Return the [x, y] coordinate for the center point of the cell that contains the specified text.  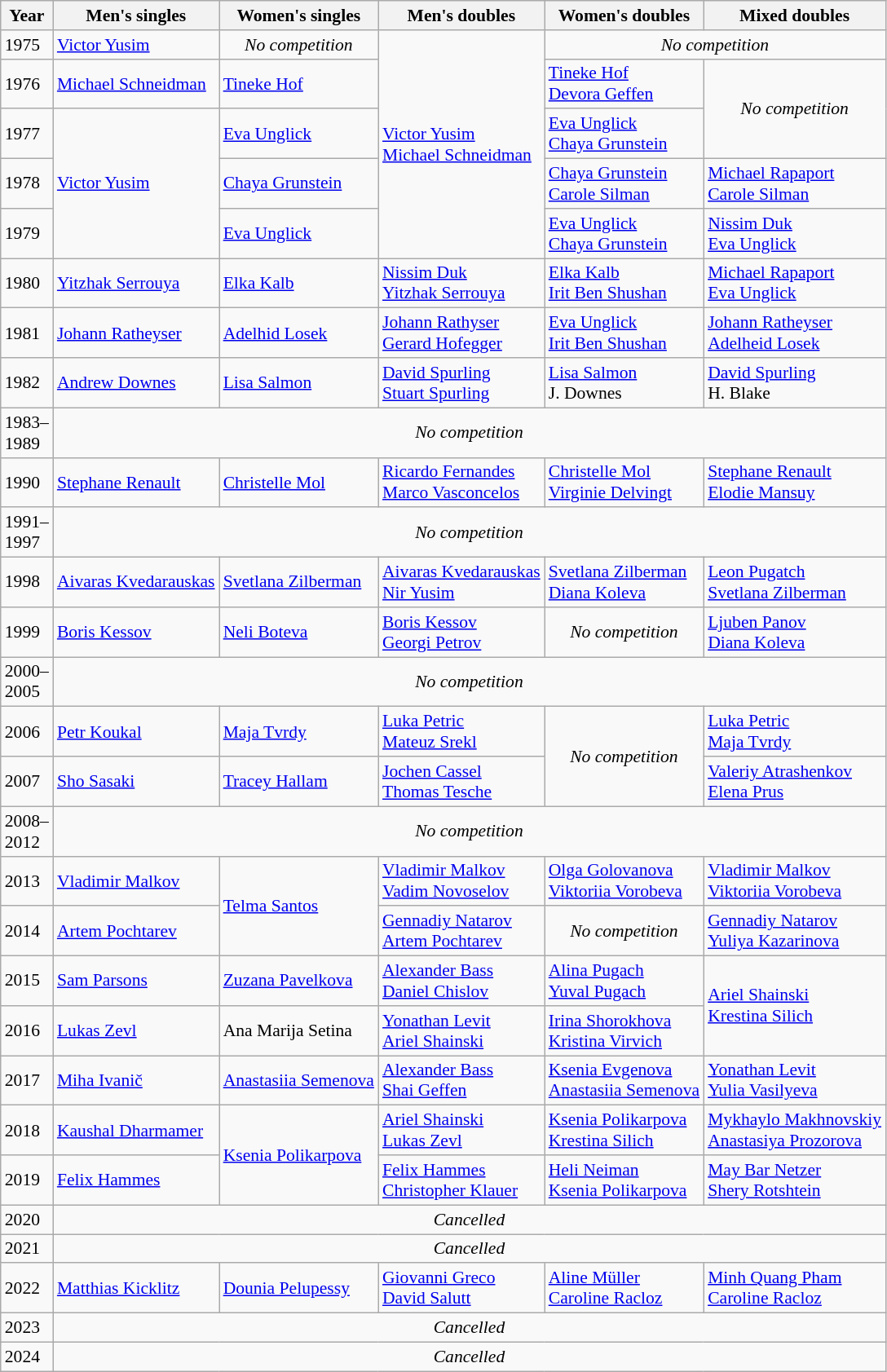
1979 [27, 233]
Zuzana Pavelkova [298, 982]
Elka Kalb Irit Ben Shushan [624, 284]
Vladimir Malkov Viktoriia Vorobeva [794, 880]
Ksenia Evgenova Anastasiia Semenova [624, 1081]
2015 [27, 982]
1976 [27, 83]
Ksenia Polikarpova [298, 1155]
Michael Rapaport Carole Silman [794, 184]
Gennadiy Natarov Yuliya Kazarinova [794, 931]
2023 [27, 1328]
Lisa Salmon J. Downes [624, 383]
Yonathan Levit Ariel Shainski [461, 1030]
Boris Kessov [136, 633]
1977 [27, 134]
2007 [27, 781]
Christelle Mol [298, 483]
David Spurling Stuart Spurling [461, 383]
Elka Kalb [298, 284]
Michael Schneidman [136, 83]
2017 [27, 1081]
Kaushal Dharmamer [136, 1130]
Johann Rathyser Gerard Hofegger [461, 333]
1982 [27, 383]
Miha Ivanič [136, 1081]
Lisa Salmon [298, 383]
Irina Shorokhova Kristina Virvich [624, 1030]
Eva Unglick Irit Ben Shushan [624, 333]
1980 [27, 284]
Victor Yusim Michael Schneidman [461, 144]
2022 [27, 1288]
Nissim Duk Yitzhak Serrouya [461, 284]
1975 [27, 45]
2024 [27, 1357]
Ljuben Panov Diana Koleva [794, 633]
Ricardo Fernandes Marco Vasconcelos [461, 483]
2021 [27, 1249]
Heli Neiman Ksenia Polikarpova [624, 1180]
Women's doubles [624, 15]
Giovanni Greco David Salutt [461, 1288]
Michael Rapaport Eva Unglick [794, 284]
Mykhaylo Makhnovskiy Anastasiya Prozorova [794, 1130]
2016 [27, 1030]
Vladimir Malkov Vadim Novoselov [461, 880]
David Spurling H. Blake [794, 383]
Petr Koukal [136, 732]
Johann Ratheyser Adelheid Losek [794, 333]
Ana Marija Setina [298, 1030]
Svetlana Zilberman [298, 582]
1998 [27, 582]
1991–1997 [27, 533]
1978 [27, 184]
2018 [27, 1130]
Yonathan Levit Yulia Vasilyeva [794, 1081]
Stephane Renault [136, 483]
Tracey Hallam [298, 781]
1981 [27, 333]
Alina Pugach Yuval Pugach [624, 982]
1983–1989 [27, 432]
Adelhid Losek [298, 333]
Lukas Zevl [136, 1030]
Women's singles [298, 15]
Men's singles [136, 15]
Nissim Duk Eva Unglick [794, 233]
Jochen Cassel Thomas Tesche [461, 781]
Yitzhak Serrouya [136, 284]
2000–2005 [27, 682]
Luka Petric Mateuz Srekl [461, 732]
Mixed doubles [794, 15]
Vladimir Malkov [136, 880]
Alexander Bass Shai Geffen [461, 1081]
Andrew Downes [136, 383]
Aivaras Kvedarauskas Nir Yusim [461, 582]
Matthias Kicklitz [136, 1288]
Neli Boteva [298, 633]
Boris Kessov Georgi Petrov [461, 633]
Maja Tvrdy [298, 732]
Minh Quang Pham Caroline Racloz [794, 1288]
Sam Parsons [136, 982]
1990 [27, 483]
May Bar Netzer Shery Rotshtein [794, 1180]
Alexander Bass Daniel Chislov [461, 982]
Artem Pochtarev [136, 931]
Chaya Grunstein [298, 184]
Ksenia Polikarpova Krestina Silich [624, 1130]
Svetlana Zilberman Diana Koleva [624, 582]
Olga Golovanova Viktoriia Vorobeva [624, 880]
Felix Hammes Christopher Klauer [461, 1180]
Dounia Pelupessy [298, 1288]
2008–2012 [27, 832]
Christelle Mol Virginie Delvingt [624, 483]
Aline Müller Caroline Racloz [624, 1288]
2020 [27, 1220]
2006 [27, 732]
Aivaras Kvedarauskas [136, 582]
2013 [27, 880]
Leon Pugatch Svetlana Zilberman [794, 582]
Ariel Shainski Krestina Silich [794, 1006]
Tineke Hof [298, 83]
Valeriy Atrashenkov Elena Prus [794, 781]
1999 [27, 633]
Chaya Grunstein Carole Silman [624, 184]
Year [27, 15]
Luka Petric Maja Tvrdy [794, 732]
2014 [27, 931]
Gennadiy Natarov Artem Pochtarev [461, 931]
Stephane Renault Elodie Mansuy [794, 483]
Men's doubles [461, 15]
Johann Ratheyser [136, 333]
2019 [27, 1180]
Anastasiia Semenova [298, 1081]
Telma Santos [298, 906]
Ariel Shainski Lukas Zevl [461, 1130]
Sho Sasaki [136, 781]
Felix Hammes [136, 1180]
Tineke Hof Devora Geffen [624, 83]
